Detect which cell encompasses the target text, then output its [X, Y] center coordinate. 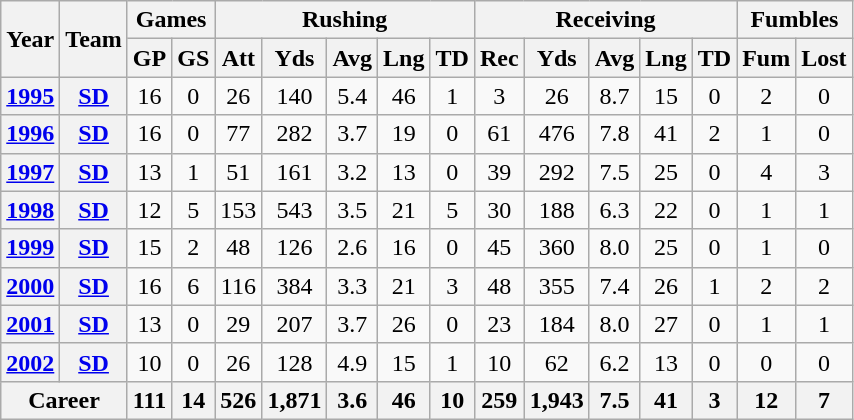
6.2 [614, 362]
19 [404, 134]
1,943 [556, 400]
259 [499, 400]
140 [294, 96]
6 [194, 286]
14 [194, 400]
3.5 [352, 210]
111 [149, 400]
3.3 [352, 286]
7.4 [614, 286]
184 [556, 324]
Lost [824, 58]
Att [238, 58]
4 [766, 172]
39 [499, 172]
GS [194, 58]
62 [556, 362]
Team [94, 39]
2.6 [352, 248]
45 [499, 248]
Rushing [345, 20]
29 [238, 324]
543 [294, 210]
Year [30, 39]
116 [238, 286]
61 [499, 134]
30 [499, 210]
282 [294, 134]
292 [556, 172]
22 [666, 210]
1997 [30, 172]
5.4 [352, 96]
2001 [30, 324]
7.8 [614, 134]
153 [238, 210]
2002 [30, 362]
Career [64, 400]
6.3 [614, 210]
Rec [499, 58]
Games [170, 20]
360 [556, 248]
526 [238, 400]
GP [149, 58]
128 [294, 362]
1995 [30, 96]
126 [294, 248]
384 [294, 286]
3.6 [352, 400]
3.2 [352, 172]
77 [238, 134]
27 [666, 324]
1996 [30, 134]
Fum [766, 58]
23 [499, 324]
1998 [30, 210]
207 [294, 324]
355 [556, 286]
4.9 [352, 362]
476 [556, 134]
161 [294, 172]
1,871 [294, 400]
Receiving [605, 20]
2000 [30, 286]
7 [824, 400]
1999 [30, 248]
Fumbles [794, 20]
188 [556, 210]
51 [238, 172]
8.7 [614, 96]
